Locate the cell with the specified text and output its (X, Y) center coordinate. 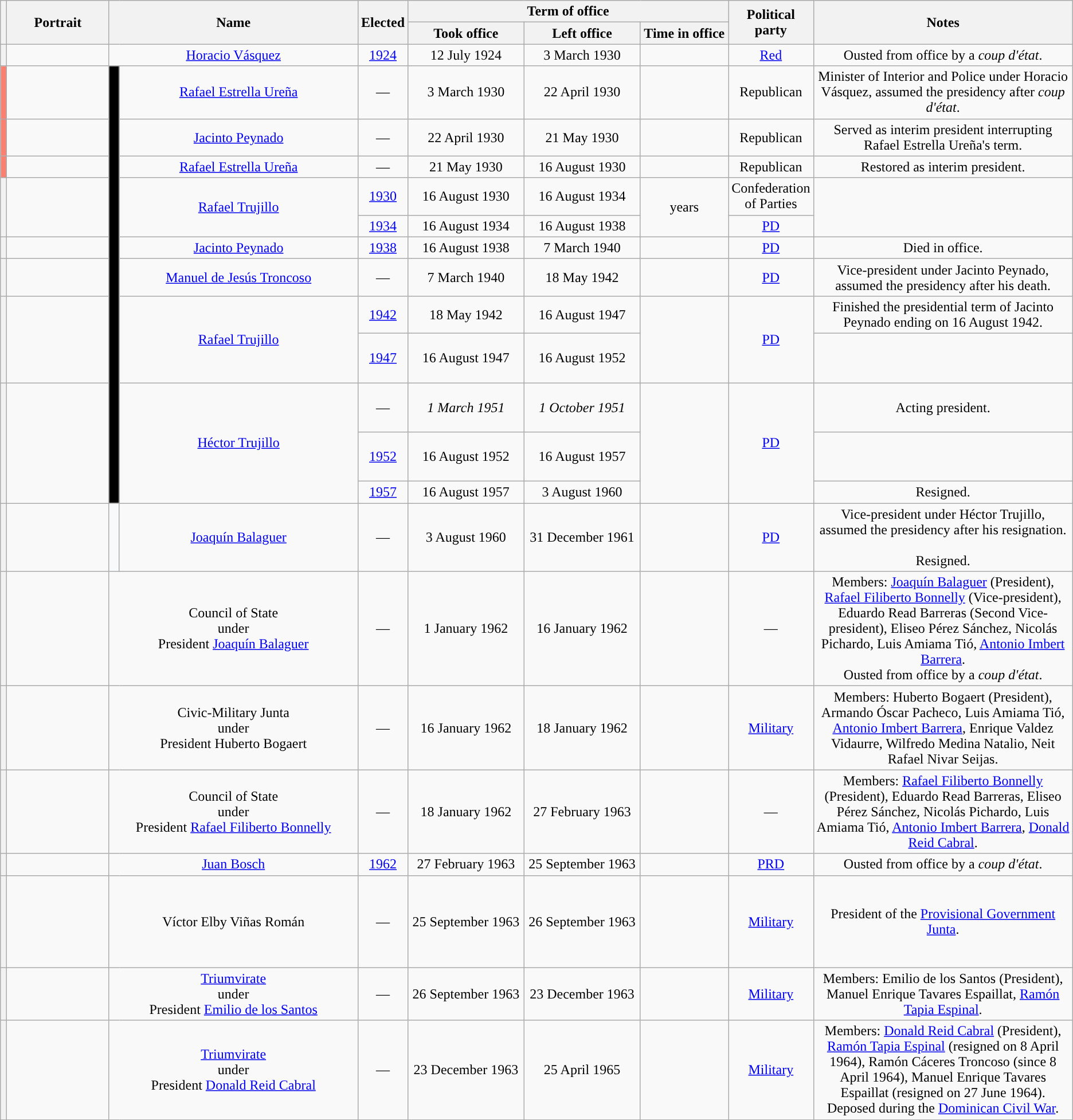
Resigned. (943, 492)
Term of office (569, 11)
1947 (383, 358)
years (684, 207)
1 January 1962 (467, 629)
Politicalparty (771, 22)
Time in office (684, 33)
Héctor Trujillo (238, 443)
Civic-Military JuntaunderPresident Huberto Bogaert (234, 728)
Served as interim president interrupting Rafael Estrella Ureña's term. (943, 138)
1938 (383, 248)
Acting president. (943, 408)
1 October 1951 (582, 408)
1952 (383, 457)
Horacio Vásquez (234, 55)
Red (771, 55)
1962 (383, 864)
President of the Provisional Government Junta. (943, 922)
Minister of Interior and Police under Horacio Vásquez, assumed the presidency after coup d'état. (943, 92)
Portrait (58, 22)
12 July 1924 (467, 55)
1924 (383, 55)
Members: Emilio de los Santos (President), Manuel Enrique Tavares Espaillat, Ramón Tapia Espinal. (943, 994)
Joaquín Balaguer (238, 538)
Vice-president under Jacinto Peynado, assumed the presidency after his death. (943, 277)
1957 (383, 492)
Finished the presidential term of Jacinto Peynado ending on 16 August 1942. (943, 314)
TriumvirateunderPresident Emilio de los Santos (234, 994)
Name (234, 22)
Took office (467, 33)
1934 (383, 226)
Elected (383, 22)
Juan Bosch (234, 864)
Died in office. (943, 248)
Restored as interim president. (943, 167)
Left office (582, 33)
1 March 1951 (467, 408)
Council of StateunderPresident Joaquín Balaguer (234, 629)
Council of StateunderPresident Rafael Filiberto Bonnelly (234, 812)
25 April 1965 (582, 1070)
1942 (383, 314)
PRD (771, 864)
Manuel de Jesús Troncoso (238, 277)
Notes (943, 22)
Víctor Elby Viñas Román (234, 922)
Confederation of Parties (771, 196)
TriumvirateunderPresident Donald Reid Cabral (234, 1070)
Vice-president under Héctor Trujillo, assumed the presidency after his resignation.Resigned. (943, 538)
1930 (383, 196)
31 December 1961 (582, 538)
